For the text-containing cell, return its midpoint in (X, Y) coordinate format. 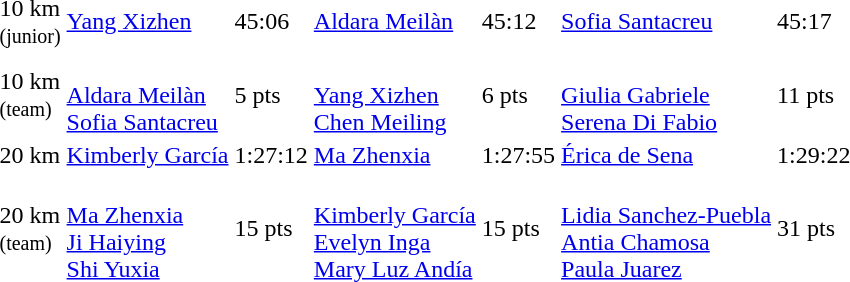
Aldara MeilànSofia Santacreu (148, 95)
Kimberly García (148, 155)
Ma Zhenxia (394, 155)
5 pts (271, 95)
Giulia GabrieleSerena Di Fabio (666, 95)
1:27:12 (271, 155)
Yang XizhenChen Meiling (394, 95)
Érica de Sena (666, 155)
6 pts (518, 95)
1:27:55 (518, 155)
